Return [X, Y] of the center of cell containing provided text 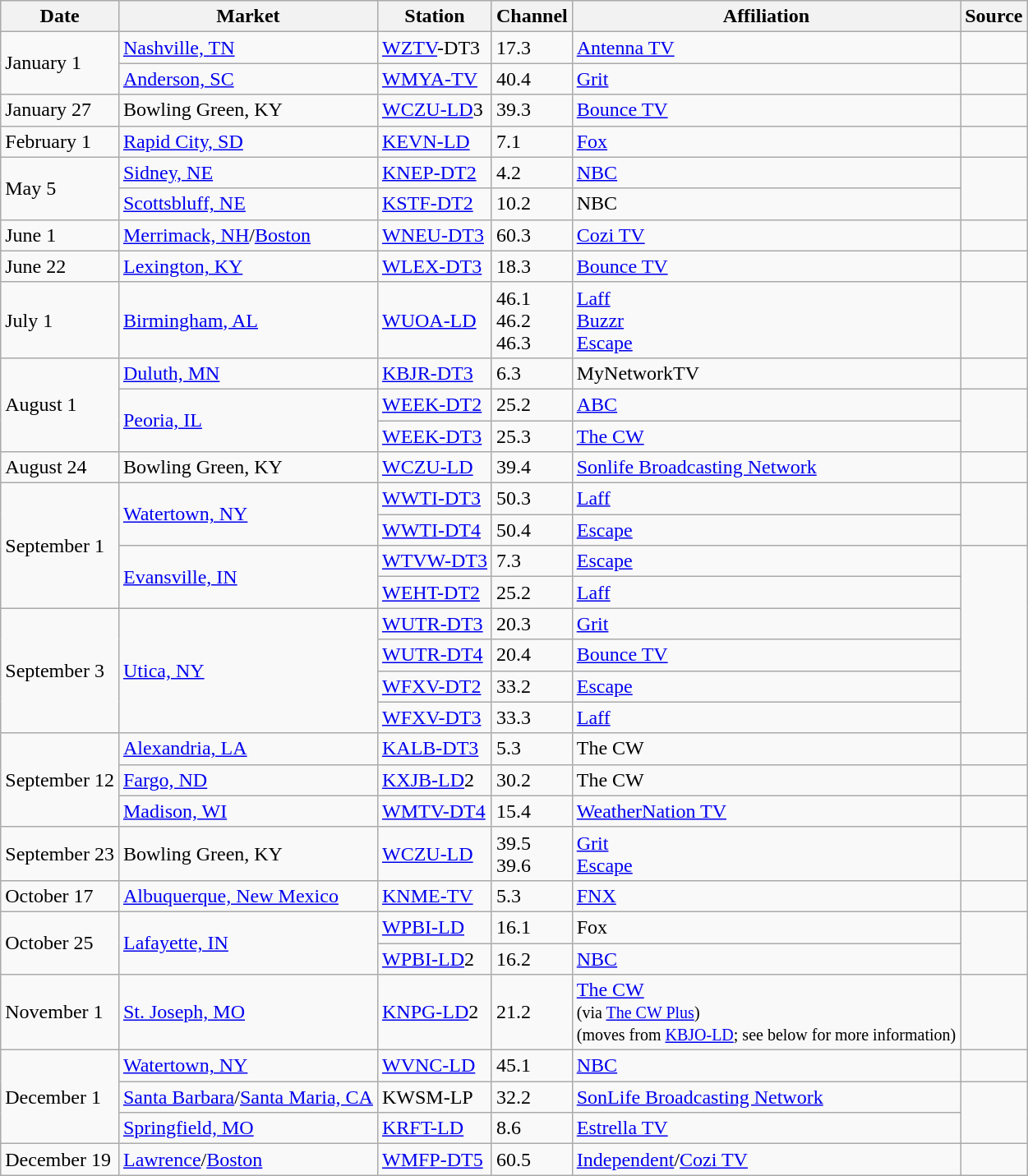
January 1 [60, 63]
WPBI-LD2 [434, 959]
December 19 [60, 1160]
Evansville, IN [248, 577]
Date [60, 16]
WMFP-DT5 [434, 1160]
KWSM-LP [434, 1097]
February 1 [60, 141]
WeatherNation TV [766, 811]
Madison, WI [248, 811]
LaffBuzzrEscape [766, 320]
30.2 [532, 780]
Duluth, MN [248, 373]
WUOA-LD [434, 320]
Birmingham, AL [248, 320]
33.2 [532, 686]
Utica, NY [248, 671]
WEEK-DT2 [434, 404]
June 1 [60, 235]
FNX [766, 896]
Cozi TV [766, 235]
10.2 [532, 204]
Albuquerque, New Mexico [248, 896]
November 1 [60, 1012]
20.4 [532, 655]
May 5 [60, 188]
MyNetworkTV [766, 373]
KSTF-DT2 [434, 204]
39.4 [532, 468]
October 25 [60, 943]
ABC [766, 404]
Peoria, IL [248, 420]
GritEscape [766, 853]
32.2 [532, 1097]
KEVN-LD [434, 141]
6.3 [532, 373]
17.3 [532, 48]
WEHT-DT2 [434, 593]
WFXV-DT2 [434, 686]
Sidney, NE [248, 173]
Rapid City, SD [248, 141]
The CW(via The CW Plus)(moves from KBJO-LD; see below for more information) [766, 1012]
8.6 [532, 1128]
KBJR-DT3 [434, 373]
WWTI-DT4 [434, 530]
KNPG-LD2 [434, 1012]
Springfield, MO [248, 1128]
Sonlife Broadcasting Network [766, 468]
KNME-TV [434, 896]
Affiliation [766, 16]
WCZU-LD3 [434, 110]
7.1 [532, 141]
Source [994, 16]
15.4 [532, 811]
September 3 [60, 671]
Fargo, ND [248, 780]
WMYA-TV [434, 79]
September 12 [60, 780]
16.2 [532, 959]
WUTR-DT4 [434, 655]
7.3 [532, 561]
Anderson, SC [248, 79]
WEEK-DT3 [434, 436]
WWTI-DT3 [434, 499]
Channel [532, 16]
WVNC-LD [434, 1066]
WZTV-DT3 [434, 48]
KRFT-LD [434, 1128]
Lawrence/Boston [248, 1160]
39.3 [532, 110]
33.3 [532, 717]
Santa Barbara/Santa Maria, CA [248, 1097]
46.146.246.3 [532, 320]
Nashville, TN [248, 48]
St. Joseph, MO [248, 1012]
21.2 [532, 1012]
September 1 [60, 546]
June 22 [60, 266]
45.1 [532, 1066]
39.539.6 [532, 853]
Station [434, 16]
WNEU-DT3 [434, 235]
Antenna TV [766, 48]
40.4 [532, 79]
SonLife Broadcasting Network [766, 1097]
Lexington, KY [248, 266]
December 1 [60, 1097]
50.4 [532, 530]
Scottsbluff, NE [248, 204]
16.1 [532, 927]
Lafayette, IN [248, 943]
KXJB-LD2 [434, 780]
WMTV-DT4 [434, 811]
January 27 [60, 110]
20.3 [532, 624]
4.2 [532, 173]
WTVW-DT3 [434, 561]
August 24 [60, 468]
50.3 [532, 499]
18.3 [532, 266]
WPBI-LD [434, 927]
October 17 [60, 896]
August 1 [60, 404]
Alexandria, LA [248, 749]
WFXV-DT3 [434, 717]
KNEP-DT2 [434, 173]
60.5 [532, 1160]
September 23 [60, 853]
Estrella TV [766, 1128]
WUTR-DT3 [434, 624]
Market [248, 16]
WLEX-DT3 [434, 266]
25.3 [532, 436]
60.3 [532, 235]
Merrimack, NH/Boston [248, 235]
Independent/Cozi TV [766, 1160]
July 1 [60, 320]
KALB-DT3 [434, 749]
